Pinpoint the cell where the given text exists, returning its (X, Y) midpoint coordinate. 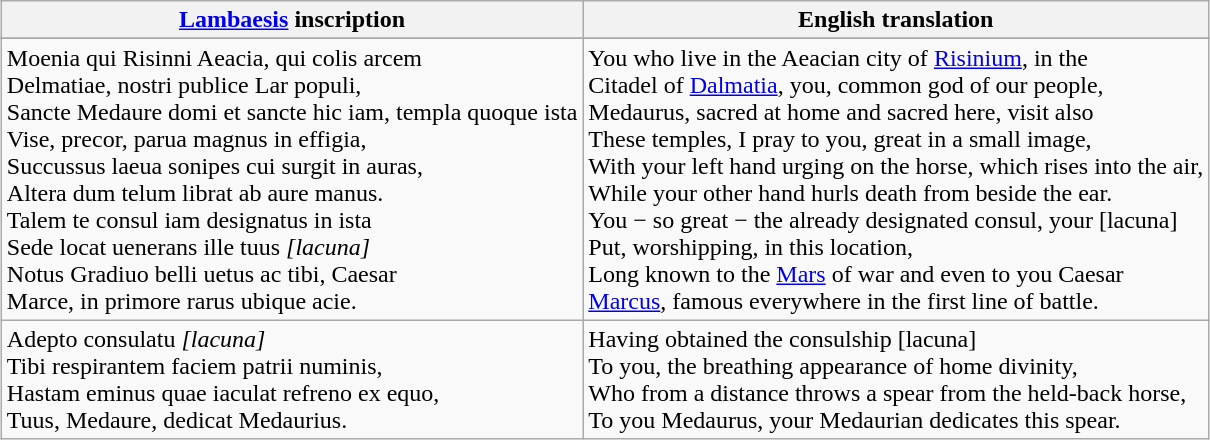
Adepto consulatu [lacuna]Tibi respirantem faciem patrii numinis,Hastam eminus quae iaculat refreno ex equo,Tuus, Medaure, dedicat Medaurius. (292, 380)
English translation (896, 20)
Lambaesis inscription (292, 20)
